Provide the (x, y) coordinate of the cell's center where the given text is located.  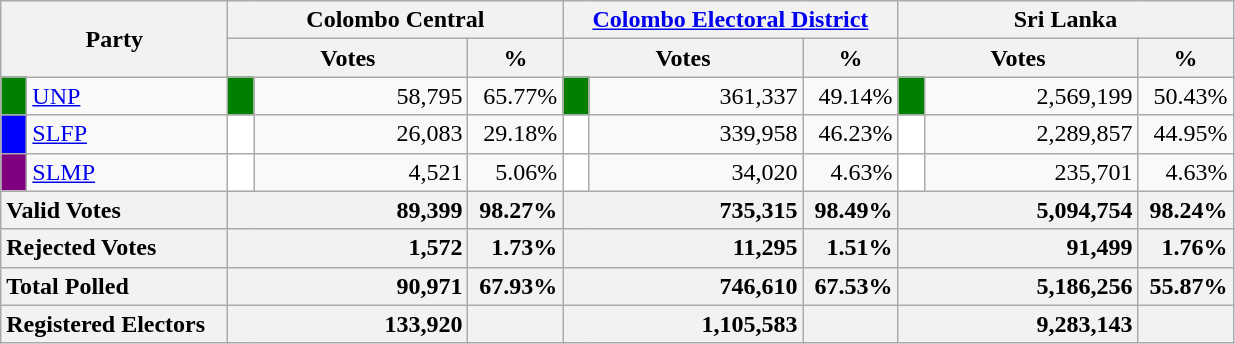
29.18% (516, 134)
49.14% (850, 96)
1.76% (1186, 248)
98.24% (1186, 210)
339,958 (696, 134)
26,083 (361, 134)
Registered Electors (114, 324)
90,971 (348, 286)
Rejected Votes (114, 248)
1.51% (850, 248)
5,186,256 (1018, 286)
46.23% (850, 134)
65.77% (516, 96)
SLFP (128, 134)
11,295 (683, 248)
SLMP (128, 172)
34,020 (696, 172)
Colombo Central (396, 20)
98.49% (850, 210)
98.27% (516, 210)
746,610 (683, 286)
Sri Lanka (1066, 20)
2,569,199 (1031, 96)
235,701 (1031, 172)
4,521 (361, 172)
Total Polled (114, 286)
44.95% (1186, 134)
89,399 (348, 210)
5.06% (516, 172)
2,289,857 (1031, 134)
Colombo Electoral District (730, 20)
5,094,754 (1018, 210)
1.73% (516, 248)
UNP (128, 96)
67.53% (850, 286)
67.93% (516, 286)
1,572 (348, 248)
Party (114, 39)
55.87% (1186, 286)
133,920 (348, 324)
361,337 (696, 96)
50.43% (1186, 96)
735,315 (683, 210)
Valid Votes (114, 210)
91,499 (1018, 248)
58,795 (361, 96)
9,283,143 (1018, 324)
1,105,583 (683, 324)
